Extract the (x, y) coordinate from the center of the cell holding the provided text.  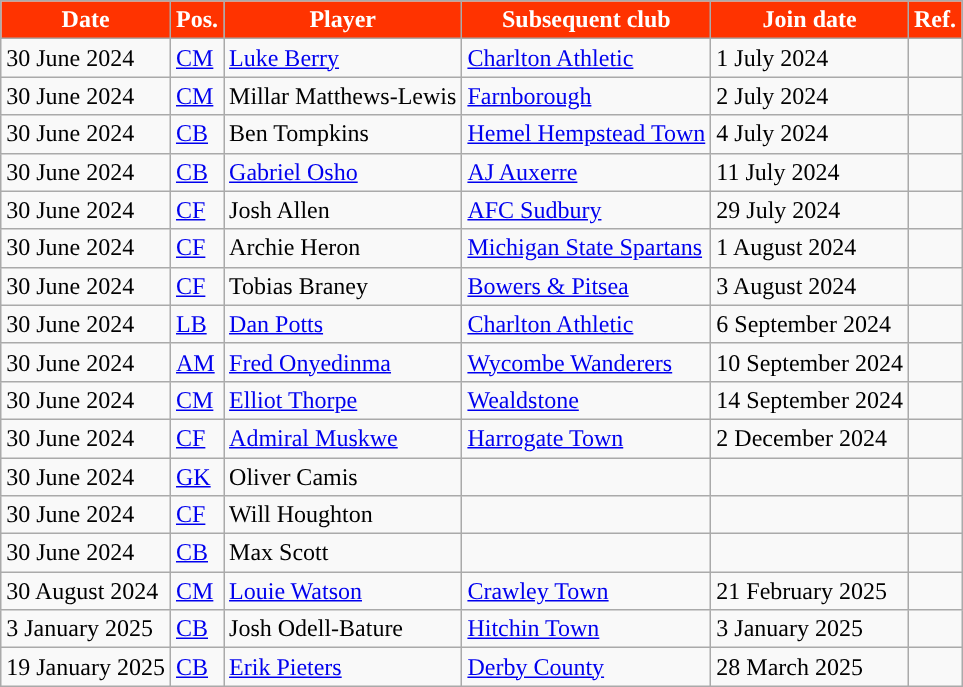
Archie Heron (343, 248)
Subsequent club (586, 20)
Wealdstone (586, 400)
Josh Allen (343, 210)
10 September 2024 (810, 362)
28 March 2025 (810, 667)
Date (86, 20)
Gabriel Osho (343, 172)
29 July 2024 (810, 210)
Bowers & Pitsea (586, 286)
Harrogate Town (586, 438)
Admiral Muskwe (343, 438)
Farnborough (586, 96)
Derby County (586, 667)
Dan Potts (343, 324)
Erik Pieters (343, 667)
Josh Odell-Bature (343, 629)
Luke Berry (343, 58)
Ref. (934, 20)
Wycombe Wanderers (586, 362)
3 August 2024 (810, 286)
Hemel Hempstead Town (586, 134)
Oliver Camis (343, 477)
Will Houghton (343, 515)
4 July 2024 (810, 134)
1 August 2024 (810, 248)
21 February 2025 (810, 591)
Join date (810, 20)
30 August 2024 (86, 591)
6 September 2024 (810, 324)
Crawley Town (586, 591)
14 September 2024 (810, 400)
11 July 2024 (810, 172)
LB (196, 324)
Michigan State Spartans (586, 248)
Max Scott (343, 553)
GK (196, 477)
Louie Watson (343, 591)
Millar Matthews-Lewis (343, 96)
AJ Auxerre (586, 172)
Player (343, 20)
AFC Sudbury (586, 210)
Fred Onyedinma (343, 362)
2 July 2024 (810, 96)
AM (196, 362)
19 January 2025 (86, 667)
Tobias Braney (343, 286)
Elliot Thorpe (343, 400)
1 July 2024 (810, 58)
Hitchin Town (586, 629)
2 December 2024 (810, 438)
Ben Tompkins (343, 134)
Pos. (196, 20)
